Scan for the cell matching the given text and deliver its [x, y] coordinate at center. 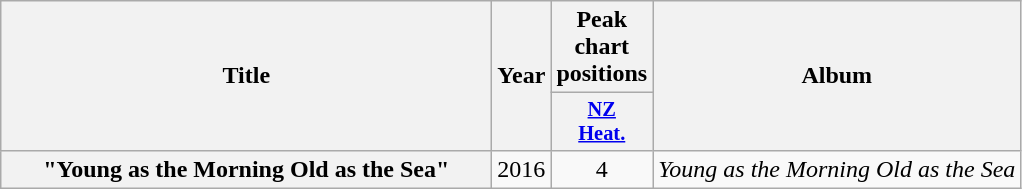
Peak chart positions [602, 47]
Young as the Morning Old as the Sea [837, 169]
"Young as the Morning Old as the Sea" [246, 169]
Year [522, 76]
NZHeat. [602, 122]
Album [837, 76]
2016 [522, 169]
4 [602, 169]
Title [246, 76]
